Pinpoint the cell where the given text exists, returning its (x, y) midpoint coordinate. 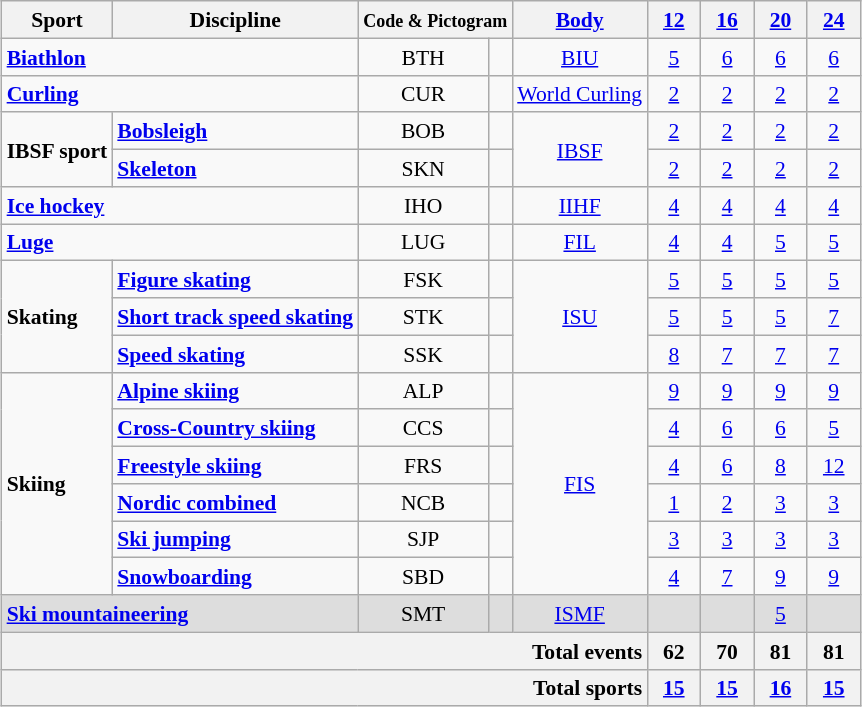
SSK (423, 354)
Skeleton (235, 168)
IBSF (580, 149)
Freestyle skiing (235, 464)
CUR (423, 94)
FIS (580, 484)
FIL (580, 242)
LUG (423, 242)
ALP (423, 390)
Figure skating (235, 280)
Luge (180, 242)
BIU (580, 56)
FSK (423, 280)
IIHF (580, 204)
Skating (58, 316)
Alpine skiing (235, 390)
ISU (580, 316)
Code & Pictogram (435, 20)
CCS (423, 428)
SBD (423, 576)
Sport (58, 20)
Cross-Country skiing (235, 428)
FRS (423, 464)
Discipline (235, 20)
SKN (423, 168)
70 (726, 650)
STK (423, 316)
SJP (423, 538)
IHO (423, 204)
Speed skating (235, 354)
ISMF (580, 614)
Bobsleigh (235, 130)
Ski mountaineering (180, 614)
World Curling (580, 94)
SMT (423, 614)
Short track speed skating (235, 316)
NCB (423, 502)
24 (834, 20)
Curling (180, 94)
Total sports (325, 688)
Skiing (58, 484)
Biathlon (180, 56)
Nordic combined (235, 502)
Snowboarding (235, 576)
Ski jumping (235, 538)
Total events (325, 650)
IBSF sport (58, 149)
20 (780, 20)
BTH (423, 56)
62 (674, 650)
1 (674, 502)
BOB (423, 130)
Ice hockey (180, 204)
Body (580, 20)
